Extract the (X, Y) coordinate from the center of the cell holding the provided text.  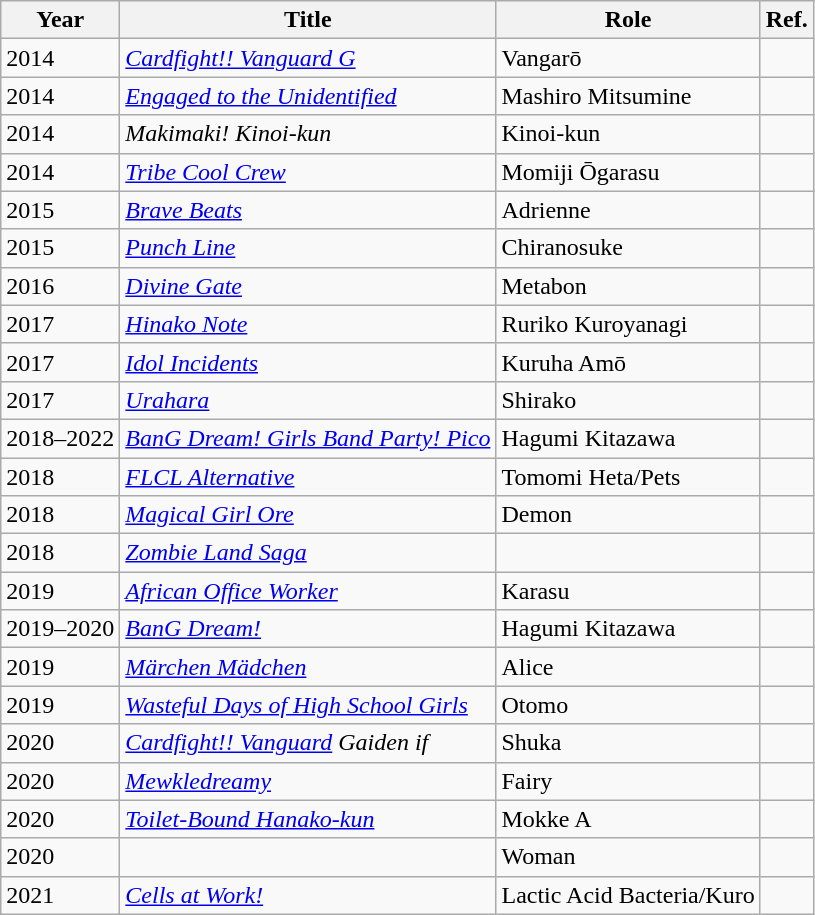
Momiji Ōgarasu (628, 172)
Shirako (628, 400)
Ref. (786, 20)
Fairy (628, 781)
Vangarō (628, 58)
Magical Girl Ore (308, 515)
2021 (60, 895)
Role (628, 20)
Metabon (628, 286)
Märchen Mädchen (308, 667)
Cells at Work! (308, 895)
Alice (628, 667)
Adrienne (628, 210)
Year (60, 20)
Mewkledreamy (308, 781)
Mokke A (628, 819)
Wasteful Days of High School Girls (308, 705)
2018–2022 (60, 438)
Woman (628, 857)
Chiranosuke (628, 248)
Karasu (628, 591)
Kinoi-kun (628, 134)
Makimaki! Kinoi-kun (308, 134)
African Office Worker (308, 591)
Zombie Land Saga (308, 553)
Brave Beats (308, 210)
Toilet-Bound Hanako-kun (308, 819)
Mashiro Mitsumine (628, 96)
Title (308, 20)
2019–2020 (60, 629)
FLCL Alternative (308, 477)
Cardfight!! Vanguard G (308, 58)
Engaged to the Unidentified (308, 96)
Ruriko Kuroyanagi (628, 324)
Tomomi Heta/Pets (628, 477)
Shuka (628, 743)
Lactic Acid Bacteria/Kuro (628, 895)
Punch Line (308, 248)
Demon (628, 515)
Tribe Cool Crew (308, 172)
Kuruha Amō (628, 362)
Idol Incidents (308, 362)
BanG Dream! (308, 629)
Cardfight!! Vanguard Gaiden if (308, 743)
Otomo (628, 705)
Divine Gate (308, 286)
Hinako Note (308, 324)
BanG Dream! Girls Band Party! Pico (308, 438)
Urahara (308, 400)
2016 (60, 286)
